Provide the [X, Y] coordinate of the cell's center where the given text is located.  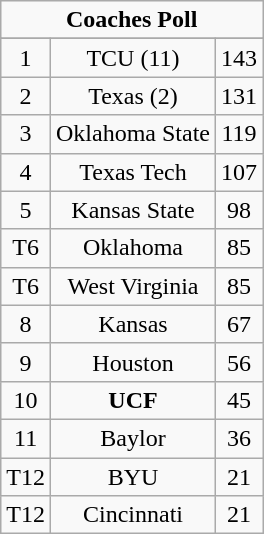
10 [26, 400]
8 [26, 324]
West Virginia [132, 286]
36 [240, 438]
3 [26, 134]
5 [26, 210]
56 [240, 362]
2 [26, 96]
67 [240, 324]
Baylor [132, 438]
Texas (2) [132, 96]
107 [240, 172]
Kansas [132, 324]
4 [26, 172]
11 [26, 438]
Kansas State [132, 210]
143 [240, 58]
Texas Tech [132, 172]
Cincinnati [132, 515]
1 [26, 58]
98 [240, 210]
45 [240, 400]
Coaches Poll [132, 20]
119 [240, 134]
Houston [132, 362]
UCF [132, 400]
9 [26, 362]
Oklahoma State [132, 134]
BYU [132, 477]
131 [240, 96]
Oklahoma [132, 248]
TCU (11) [132, 58]
